Detect which cell encompasses the target text, then output its (x, y) center coordinate. 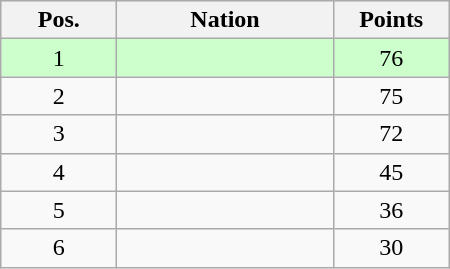
30 (391, 248)
Points (391, 20)
72 (391, 134)
76 (391, 58)
5 (59, 210)
4 (59, 172)
1 (59, 58)
Pos. (59, 20)
45 (391, 172)
75 (391, 96)
6 (59, 248)
36 (391, 210)
2 (59, 96)
Nation (225, 20)
3 (59, 134)
